Provide the (X, Y) coordinate of the cell's center where the given text is located.  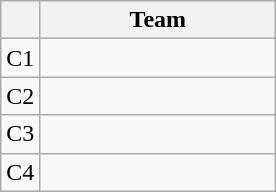
Team (158, 20)
C1 (20, 58)
C3 (20, 134)
C2 (20, 96)
C4 (20, 172)
